Determine the (x, y) coordinate at the center of the cell enclosing the given text.  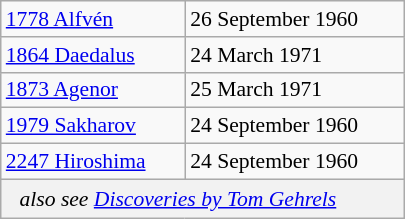
1864 Daedalus (93, 55)
1979 Sakharov (93, 126)
2247 Hiroshima (93, 162)
also see Discoveries by Tom Gehrels (203, 198)
25 March 1971 (294, 90)
24 March 1971 (294, 55)
1778 Alfvén (93, 19)
26 September 1960 (294, 19)
1873 Agenor (93, 90)
